From the cell containing the given text, extract its center point as [x, y] coordinate. 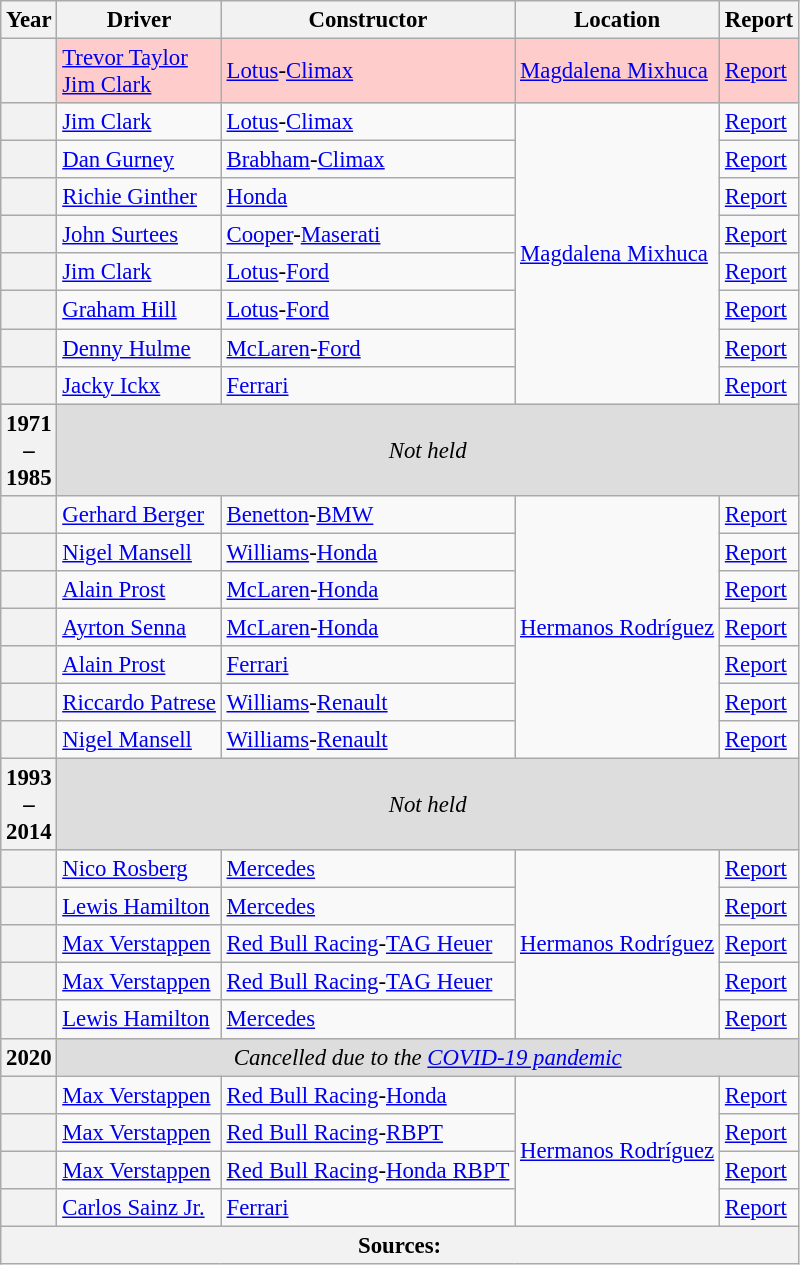
Graham Hill [139, 310]
Red Bull Racing-Honda [368, 1095]
Riccardo Patrese [139, 702]
1971–1985 [29, 450]
Driver [139, 20]
Location [618, 20]
Cancelled due to the COVID-19 pandemic [428, 1057]
Red Bull Racing-Honda RBPT [368, 1170]
1993–2014 [29, 805]
Brabham-Climax [368, 160]
Cooper-Maserati [368, 235]
Richie Ginther [139, 197]
Denny Hulme [139, 348]
Ayrton Senna [139, 627]
Benetton-BMW [368, 514]
Trevor Taylor Jim Clark [139, 72]
McLaren-Ford [368, 348]
John Surtees [139, 235]
Red Bull Racing-RBPT [368, 1132]
Nico Rosberg [139, 869]
Dan Gurney [139, 160]
Williams-Honda [368, 552]
Gerhard Berger [139, 514]
Jacky Ickx [139, 385]
Year [29, 20]
Honda [368, 197]
Carlos Sainz Jr. [139, 1208]
Sources: [400, 1245]
Constructor [368, 20]
2020 [29, 1057]
